Detect which cell encompasses the target text, then output its [X, Y] center coordinate. 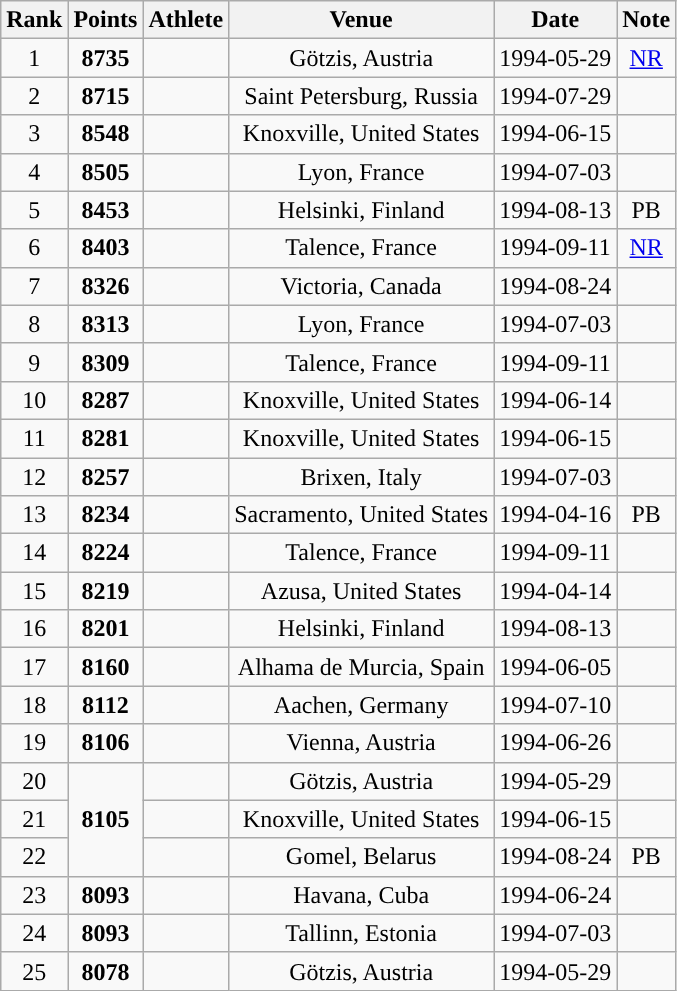
8309 [106, 362]
8715 [106, 96]
Brixen, Italy [362, 477]
4 [34, 172]
10 [34, 400]
11 [34, 438]
8313 [106, 324]
3 [34, 134]
6 [34, 248]
8106 [106, 743]
8287 [106, 400]
8257 [106, 477]
Vienna, Austria [362, 743]
8201 [106, 629]
8281 [106, 438]
Azusa, United States [362, 591]
8453 [106, 210]
8219 [106, 591]
8078 [106, 971]
1994-07-10 [556, 705]
8234 [106, 515]
9 [34, 362]
1994-04-16 [556, 515]
Aachen, Germany [362, 705]
8105 [106, 819]
8224 [106, 553]
8548 [106, 134]
1994-06-14 [556, 400]
Havana, Cuba [362, 895]
8735 [106, 58]
12 [34, 477]
16 [34, 629]
13 [34, 515]
7 [34, 286]
21 [34, 819]
14 [34, 553]
1 [34, 58]
8160 [106, 667]
22 [34, 857]
Sacramento, United States [362, 515]
20 [34, 781]
25 [34, 971]
5 [34, 210]
8326 [106, 286]
1994-07-29 [556, 96]
18 [34, 705]
8112 [106, 705]
Athlete [186, 20]
1994-06-26 [556, 743]
1994-06-24 [556, 895]
Date [556, 20]
Tallinn, Estonia [362, 933]
8 [34, 324]
Alhama de Murcia, Spain [362, 667]
1994-04-14 [556, 591]
Rank [34, 20]
24 [34, 933]
Note [646, 20]
15 [34, 591]
Venue [362, 20]
Gomel, Belarus [362, 857]
8403 [106, 248]
Victoria, Canada [362, 286]
17 [34, 667]
2 [34, 96]
23 [34, 895]
19 [34, 743]
8505 [106, 172]
Saint Petersburg, Russia [362, 96]
1994-06-05 [556, 667]
Points [106, 20]
